Scan for the cell matching the given text and deliver its (x, y) coordinate at center. 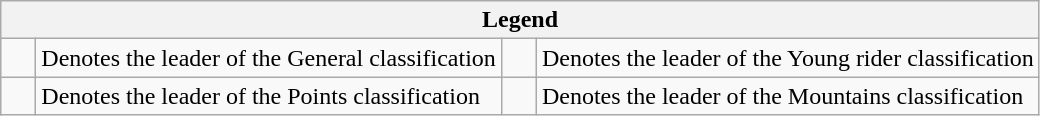
Denotes the leader of the Points classification (269, 96)
Denotes the leader of the Young rider classification (788, 58)
Denotes the leader of the General classification (269, 58)
Denotes the leader of the Mountains classification (788, 96)
Legend (520, 20)
